Locate the cell with the specified text and output its [x, y] center coordinate. 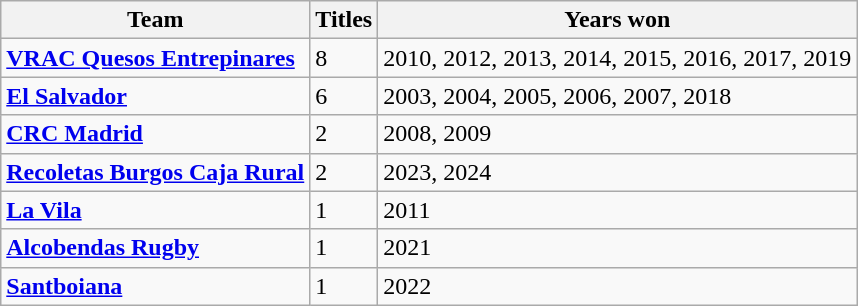
6 [344, 96]
Team [156, 20]
2011 [618, 210]
2021 [618, 248]
Alcobendas Rugby [156, 248]
2008, 2009 [618, 134]
Years won [618, 20]
8 [344, 58]
2023, 2024 [618, 172]
2022 [618, 286]
Titles [344, 20]
VRAC Quesos Entrepinares [156, 58]
CRC Madrid [156, 134]
Recoletas Burgos Caja Rural [156, 172]
El Salvador [156, 96]
La Vila [156, 210]
2010, 2012, 2013, 2014, 2015, 2016, 2017, 2019 [618, 58]
Santboiana [156, 286]
2003, 2004, 2005, 2006, 2007, 2018 [618, 96]
